For the text-containing cell, return its midpoint in [X, Y] coordinate format. 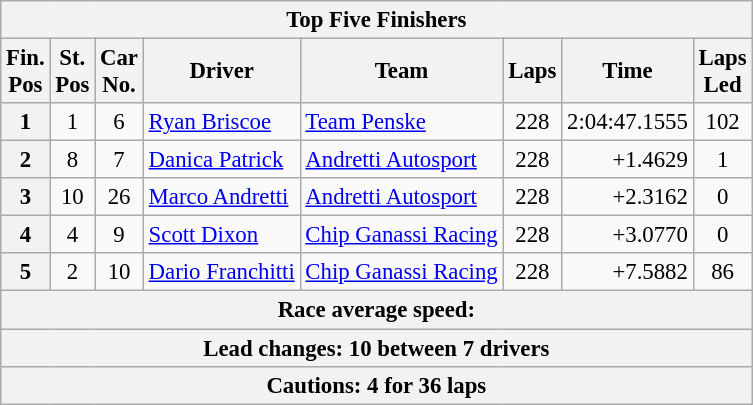
+2.3162 [628, 197]
CarNo. [120, 72]
Top Five Finishers [376, 20]
2:04:47.1555 [628, 122]
86 [722, 273]
+3.0770 [628, 235]
Marco Andretti [222, 197]
Ryan Briscoe [222, 122]
Danica Patrick [222, 160]
3 [26, 197]
Team [402, 72]
St.Pos [72, 72]
Cautions: 4 for 36 laps [376, 385]
Laps [532, 72]
Scott Dixon [222, 235]
+7.5882 [628, 273]
Team Penske [402, 122]
LapsLed [722, 72]
Driver [222, 72]
6 [120, 122]
102 [722, 122]
Dario Franchitti [222, 273]
26 [120, 197]
Race average speed: [376, 310]
7 [120, 160]
+1.4629 [628, 160]
9 [120, 235]
Lead changes: 10 between 7 drivers [376, 348]
Time [628, 72]
5 [26, 273]
Fin.Pos [26, 72]
8 [72, 160]
